From the cell containing the given text, extract its center point as [X, Y] coordinate. 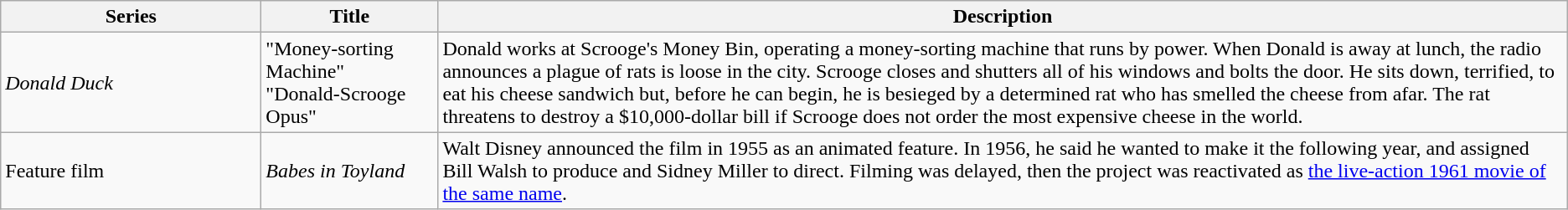
Title [350, 17]
Donald Duck [131, 82]
Series [131, 17]
Description [1003, 17]
"Money-sorting Machine" "Donald-Scrooge Opus" [350, 82]
Feature film [131, 171]
Babes in Toyland [350, 171]
